Determine the [X, Y] coordinate at the center of the cell enclosing the given text.  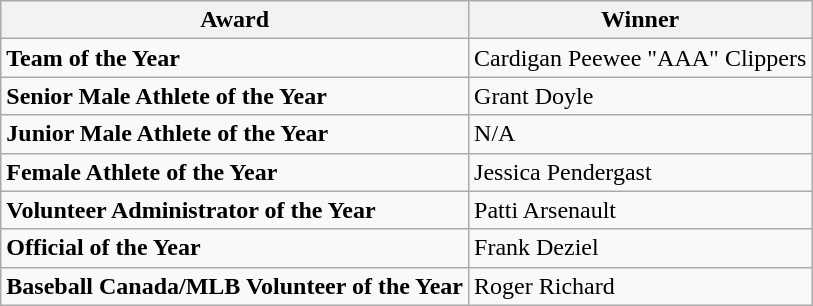
Frank Deziel [640, 248]
Team of the Year [235, 58]
Award [235, 20]
Roger Richard [640, 286]
Volunteer Administrator of the Year [235, 210]
Baseball Canada/MLB Volunteer of the Year [235, 286]
Cardigan Peewee "AAA" Clippers [640, 58]
Patti Arsenault [640, 210]
Senior Male Athlete of the Year [235, 96]
N/A [640, 134]
Grant Doyle [640, 96]
Junior Male Athlete of the Year [235, 134]
Winner [640, 20]
Female Athlete of the Year [235, 172]
Official of the Year [235, 248]
Jessica Pendergast [640, 172]
